Locate the cell with the specified text and output its [x, y] center coordinate. 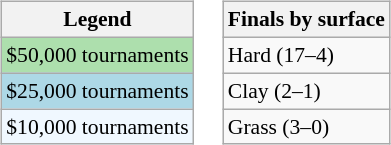
Grass (3–0) [306, 127]
Clay (2–1) [306, 91]
Hard (17–4) [306, 55]
Legend [97, 20]
$50,000 tournaments [97, 55]
$10,000 tournaments [97, 127]
$25,000 tournaments [97, 91]
Finals by surface [306, 20]
